Detect which cell encompasses the target text, then output its [X, Y] center coordinate. 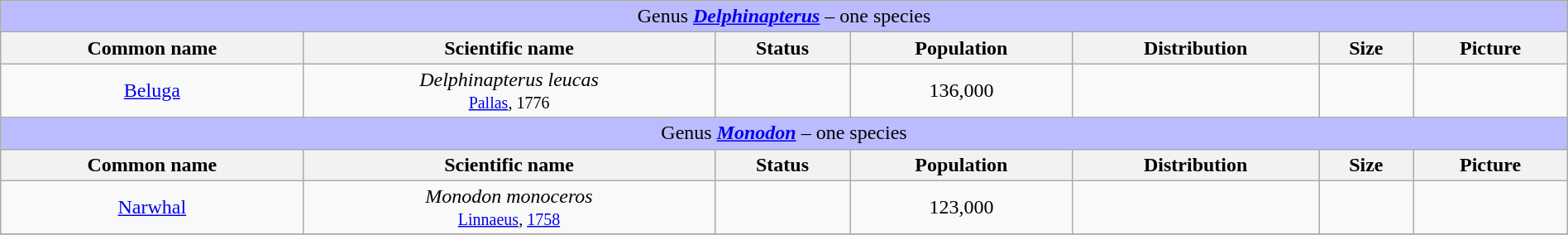
Monodon monocerosLinnaeus, 1758 [509, 207]
123,000 [961, 207]
136,000 [961, 91]
Genus Delphinapterus – one species [784, 17]
Beluga [152, 91]
Genus Monodon – one species [784, 133]
Narwhal [152, 207]
Delphinapterus leucasPallas, 1776 [509, 91]
